From the cell containing the given text, extract its center point as [x, y] coordinate. 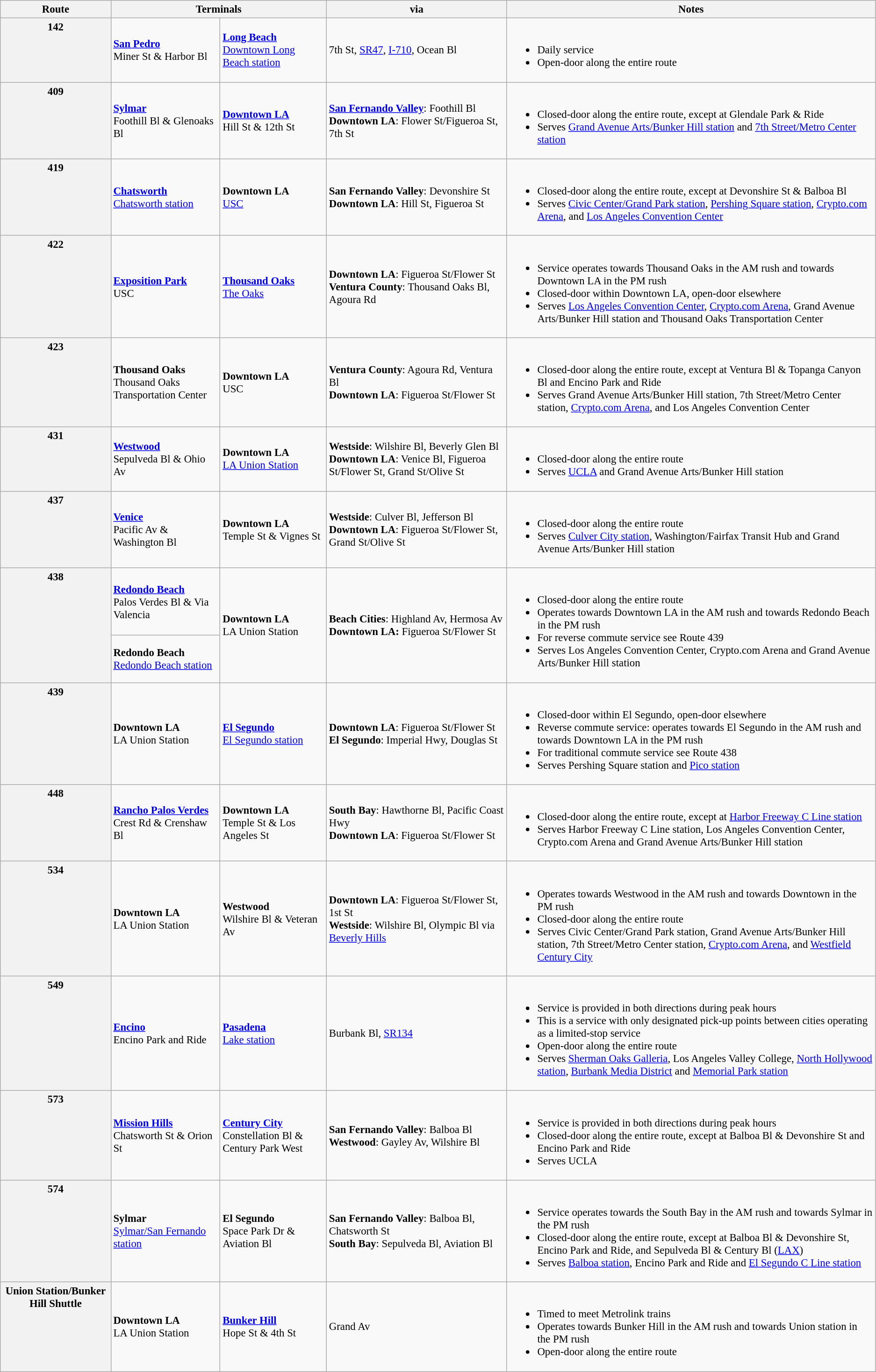
573 [56, 1135]
419 [56, 197]
PasadenaLake station [273, 1033]
7th St, SR47, I-710, Ocean Bl [416, 51]
423 [56, 383]
Mission HillsChatsworth St & Orion St [165, 1135]
Century CityConstellation Bl & Century Park West [273, 1135]
Thousand OaksThousand Oaks Transportation Center [165, 383]
Union Station/Bunker Hill Shuttle [56, 1327]
422 [56, 287]
Notes [691, 9]
Timed to meet Metrolink trainsOperates towards Bunker Hill in the AM rush and towards Union station in the PM rushOpen-door along the entire route [691, 1327]
SylmarSylmar/San Fernando station [165, 1231]
Closed-door along the entire routeServes Culver City station, Washington/Fairfax Transit Hub and Grand Avenue Arts/Bunker Hill station [691, 529]
Closed-door along the entire route, except at Glendale Park & RideServes Grand Avenue Arts/Bunker Hill station and 7th Street/Metro Center station [691, 121]
Ventura County: Agoura Rd, Ventura BlDowntown LA: Figueroa St/Flower St [416, 383]
438 [56, 626]
Burbank Bl, SR134 [416, 1033]
WestwoodSepulveda Bl & Ohio Av [165, 459]
San Fernando Valley: Balboa Bl, Chatsworth StSouth Bay: Sepulveda Bl, Aviation Bl [416, 1231]
Redondo BeachPalos Verdes Bl & Via Valencia [165, 602]
Grand Av [416, 1327]
San Fernando Valley: Devonshire StDowntown LA: Hill St, Figueroa St [416, 197]
SylmarFoothill Bl & Glenoaks Bl [165, 121]
Redondo BeachRedondo Beach station [165, 658]
Rancho Palos VerdesCrest Rd & Crenshaw Bl [165, 823]
via [416, 9]
EncinoEncino Park and Ride [165, 1033]
ChatsworthChatsworth station [165, 197]
448 [56, 823]
534 [56, 918]
Beach Cities: Highland Av, Hermosa AvDowntown LA: Figueroa St/Flower St [416, 626]
WestwoodWilshire Bl & Veteran Av [273, 918]
San PedroMiner St & Harbor Bl [165, 51]
El SegundoEl Segundo station [273, 734]
549 [56, 1033]
Westside: Wilshire Bl, Beverly Glen BlDowntown LA: Venice Bl, Figueroa St/Flower St, Grand St/Olive St [416, 459]
Downtown LA: Figueroa St/Flower StVentura County: Thousand Oaks Bl, Agoura Rd [416, 287]
Downtown LATemple St & Los Angeles St [273, 823]
Downtown LATemple St & Vignes St [273, 529]
Downtown LAHill St & 12th St [273, 121]
142 [56, 51]
574 [56, 1231]
Long BeachDowntown Long Beach station [273, 51]
VenicePacific Av & Washington Bl [165, 529]
South Bay: Hawthorne Bl, Pacific Coast HwyDowntown LA: Figueroa St/Flower St [416, 823]
Exposition ParkUSC [165, 287]
El SegundoSpace Park Dr & Aviation Bl [273, 1231]
Bunker HillHope St & 4th St [273, 1327]
409 [56, 121]
San Fernando Valley: Foothill BlDowntown LA: Flower St/Figueroa St, 7th St [416, 121]
Terminals [219, 9]
431 [56, 459]
Daily serviceOpen-door along the entire route [691, 51]
Downtown LA: Figueroa St/Flower StEl Segundo: Imperial Hwy, Douglas St [416, 734]
Closed-door along the entire routeServes UCLA and Grand Avenue Arts/Bunker Hill station [691, 459]
Route [56, 9]
439 [56, 734]
Downtown LA: Figueroa St/Flower St, 1st StWestside: Wilshire Bl, Olympic Bl via Beverly Hills [416, 918]
San Fernando Valley: Balboa BlWestwood: Gayley Av, Wilshire Bl [416, 1135]
Westside: Culver Bl, Jefferson BlDowntown LA: Figueroa St/Flower St, Grand St/Olive St [416, 529]
437 [56, 529]
Thousand OaksThe Oaks [273, 287]
